Output the [x, y] coordinate of the center of the cell containing the given text.  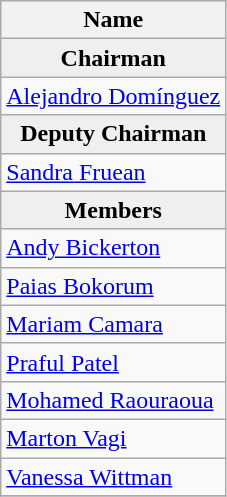
Vanessa Wittman [114, 477]
Alejandro Domínguez [114, 96]
Chairman [114, 58]
Sandra Fruean [114, 172]
Mariam Camara [114, 324]
Praful Patel [114, 362]
Marton Vagi [114, 438]
Mohamed Raouraoua [114, 400]
Andy Bickerton [114, 248]
Name [114, 20]
Members [114, 210]
Paias Bokorum [114, 286]
Deputy Chairman [114, 134]
